From the cell containing the given text, extract its center point as [X, Y] coordinate. 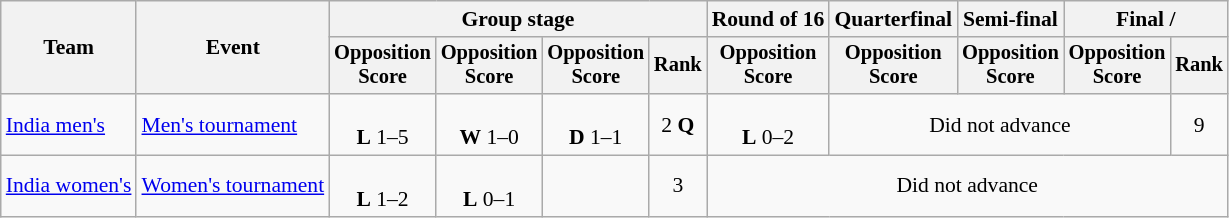
Group stage [518, 19]
Women's tournament [232, 186]
9 [1199, 124]
L 1–2 [382, 186]
L 1–5 [382, 124]
2 Q [678, 124]
India women's [69, 186]
L 0–2 [768, 124]
Men's tournament [232, 124]
L 0–1 [490, 186]
W 1–0 [490, 124]
Final / [1146, 19]
India men's [69, 124]
Event [232, 48]
Quarterfinal [893, 19]
Team [69, 48]
3 [678, 186]
Semi-final [1010, 19]
Round of 16 [768, 19]
D 1–1 [596, 124]
